Determine the (X, Y) coordinate at the center of the cell enclosing the given text.  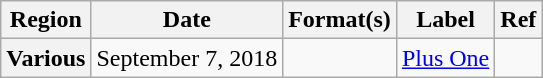
Plus One (445, 58)
Various (46, 58)
September 7, 2018 (187, 58)
Date (187, 20)
Region (46, 20)
Ref (518, 20)
Label (445, 20)
Format(s) (340, 20)
